From the cell containing the given text, extract its center point as (X, Y) coordinate. 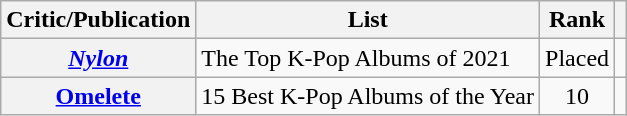
10 (578, 96)
Critic/Publication (98, 20)
Rank (578, 20)
15 Best K-Pop Albums of the Year (368, 96)
List (368, 20)
Nylon (98, 58)
Placed (578, 58)
Omelete (98, 96)
The Top K-Pop Albums of 2021 (368, 58)
